Provide the (X, Y) coordinate of the cell's center where the given text is located.  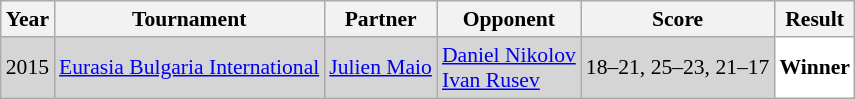
Result (814, 19)
18–21, 25–23, 21–17 (678, 68)
Year (28, 19)
Score (678, 19)
Julien Maio (380, 68)
Winner (814, 68)
Eurasia Bulgaria International (189, 68)
Partner (380, 19)
2015 (28, 68)
Daniel Nikolov Ivan Rusev (509, 68)
Opponent (509, 19)
Tournament (189, 19)
